Extract the [x, y] coordinate from the center of the cell holding the provided text.  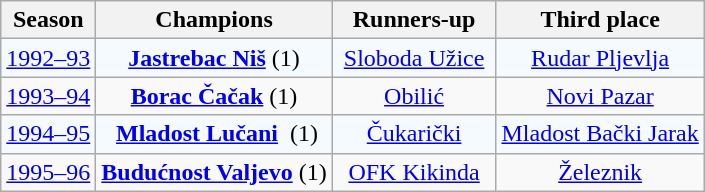
Čukarički [414, 134]
Champions [214, 20]
Železnik [600, 172]
Sloboda Užice [414, 58]
1994–95 [48, 134]
Jastrebac Niš (1) [214, 58]
Budućnost Valjevo (1) [214, 172]
1993–94 [48, 96]
Borac Čačak (1) [214, 96]
Obilić [414, 96]
Rudar Pljevlja [600, 58]
1992–93 [48, 58]
Season [48, 20]
OFK Kikinda [414, 172]
Mladost Lučani (1) [214, 134]
Runners-up [414, 20]
1995–96 [48, 172]
Mladost Bački Jarak [600, 134]
Third place [600, 20]
Novi Pazar [600, 96]
